Locate the cell with the specified text and output its [X, Y] center coordinate. 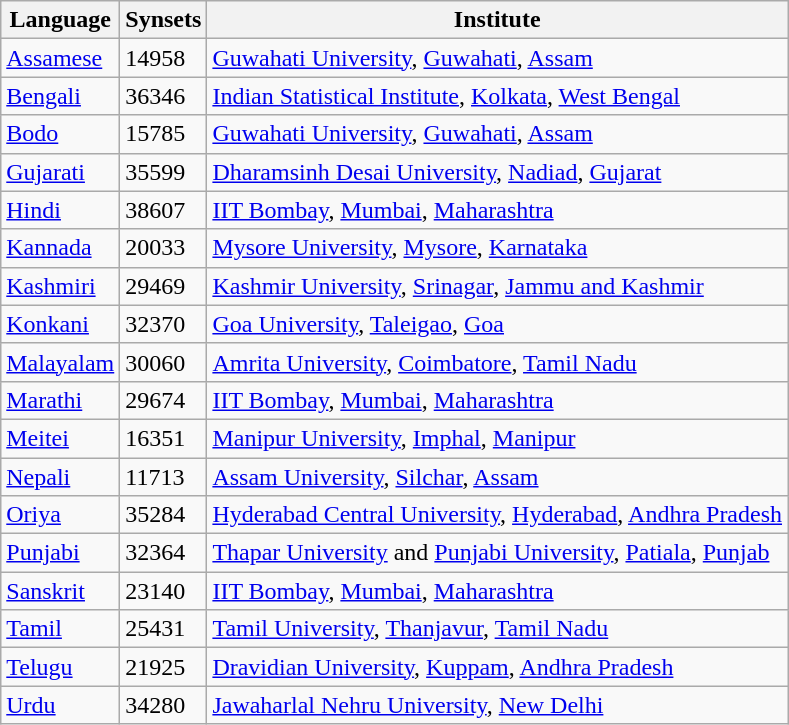
Meitei [60, 438]
Thapar University and Punjabi University, Patiala, Punjab [498, 553]
Dharamsinh Desai University, Nadiad, Gujarat [498, 172]
11713 [164, 477]
38607 [164, 210]
Hyderabad Central University, Hyderabad, Andhra Pradesh [498, 515]
35599 [164, 172]
Urdu [60, 705]
Marathi [60, 400]
23140 [164, 591]
Bodo [60, 134]
Tamil [60, 629]
29469 [164, 286]
25431 [164, 629]
Nepali [60, 477]
Mysore University, Mysore, Karnataka [498, 248]
Malayalam [60, 362]
Institute [498, 20]
16351 [164, 438]
Assam University, Silchar, Assam [498, 477]
Tamil University, Thanjavur, Tamil Nadu [498, 629]
36346 [164, 96]
Punjabi [60, 553]
15785 [164, 134]
Assamese [60, 58]
Kashmir University, Srinagar, Jammu and Kashmir [498, 286]
14958 [164, 58]
Bengali [60, 96]
Goa University, Taleigao, Goa [498, 324]
21925 [164, 667]
Dravidian University, Kuppam, Andhra Pradesh [498, 667]
32364 [164, 553]
Konkani [60, 324]
Synsets [164, 20]
Gujarati [60, 172]
Telugu [60, 667]
Manipur University, Imphal, Manipur [498, 438]
32370 [164, 324]
34280 [164, 705]
Language [60, 20]
Indian Statistical Institute, Kolkata, West Bengal [498, 96]
35284 [164, 515]
20033 [164, 248]
Jawaharlal Nehru University, New Delhi [498, 705]
29674 [164, 400]
Oriya [60, 515]
30060 [164, 362]
Amrita University, Coimbatore, Tamil Nadu [498, 362]
Kashmiri [60, 286]
Kannada [60, 248]
Sanskrit [60, 591]
Hindi [60, 210]
